Identify which cell holds the provided text, then report its (X, Y) central coordinate. 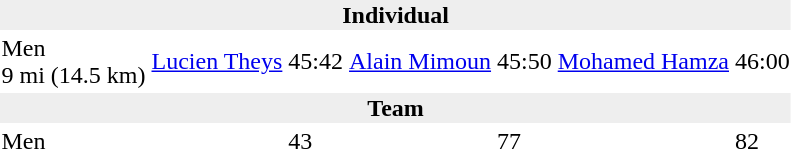
Alain Mimoun (420, 62)
45:42 (316, 62)
Mohamed Hamza (643, 62)
Lucien Theys (217, 62)
Men9 mi (14.5 km) (74, 62)
Individual (396, 15)
Team (396, 108)
45:50 (525, 62)
